Determine the (X, Y) coordinate at the center of the cell enclosing the given text.  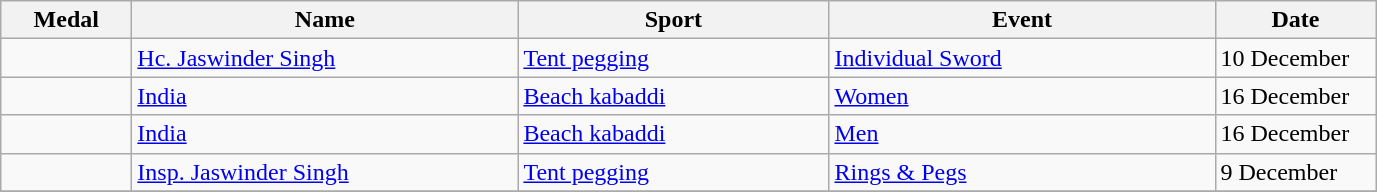
Insp. Jaswinder Singh (325, 172)
9 December (1296, 172)
Hc. Jaswinder Singh (325, 58)
Name (325, 20)
Individual Sword (1022, 58)
Men (1022, 134)
Date (1296, 20)
Rings & Pegs (1022, 172)
Medal (66, 20)
Women (1022, 96)
Sport (674, 20)
Event (1022, 20)
10 December (1296, 58)
